Find where the given text appears and provide that cell's center as [X, Y] coordinate. 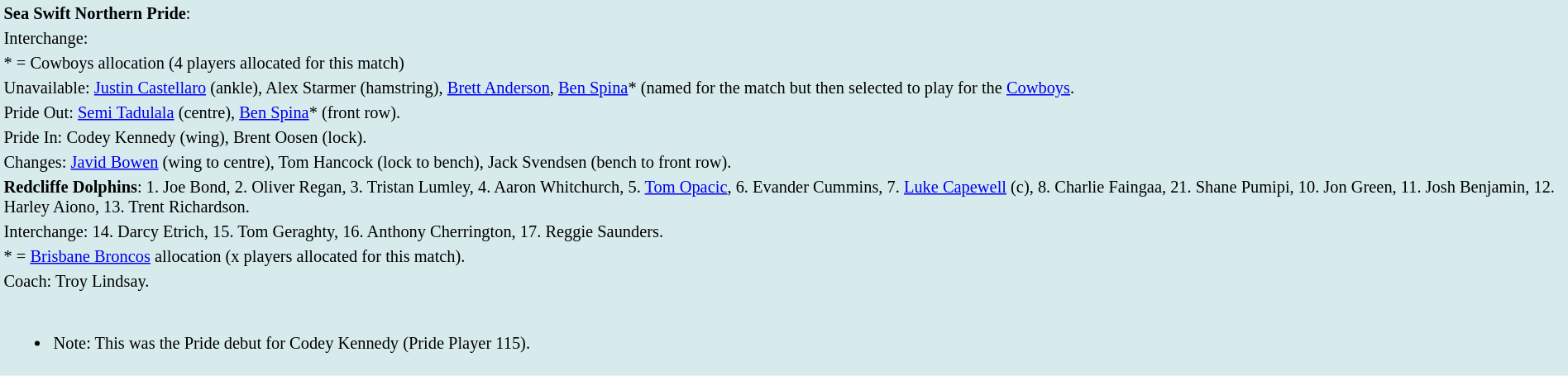
Sea Swift Northern Pride: [784, 13]
* = Cowboys allocation (4 players allocated for this match) [784, 63]
Pride Out: Semi Tadulala (centre), Ben Spina* (front row). [784, 112]
Interchange: [784, 38]
* = Brisbane Broncos allocation (x players allocated for this match). [784, 256]
Changes: Javid Bowen (wing to centre), Tom Hancock (lock to bench), Jack Svendsen (bench to front row). [784, 162]
Pride In: Codey Kennedy (wing), Brent Oosen (lock). [784, 137]
Interchange: 14. Darcy Etrich, 15. Tom Geraghty, 16. Anthony Cherrington, 17. Reggie Saunders. [784, 231]
Note: This was the Pride debut for Codey Kennedy (Pride Player 115). [784, 333]
Coach: Troy Lindsay. [784, 281]
